For the text-containing cell, return its midpoint in [x, y] coordinate format. 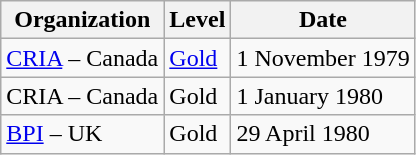
BPI – UK [82, 134]
Level [198, 20]
1 November 1979 [323, 58]
1 January 1980 [323, 96]
Organization [82, 20]
29 April 1980 [323, 134]
Date [323, 20]
